Return [x, y] of the center of cell containing provided text 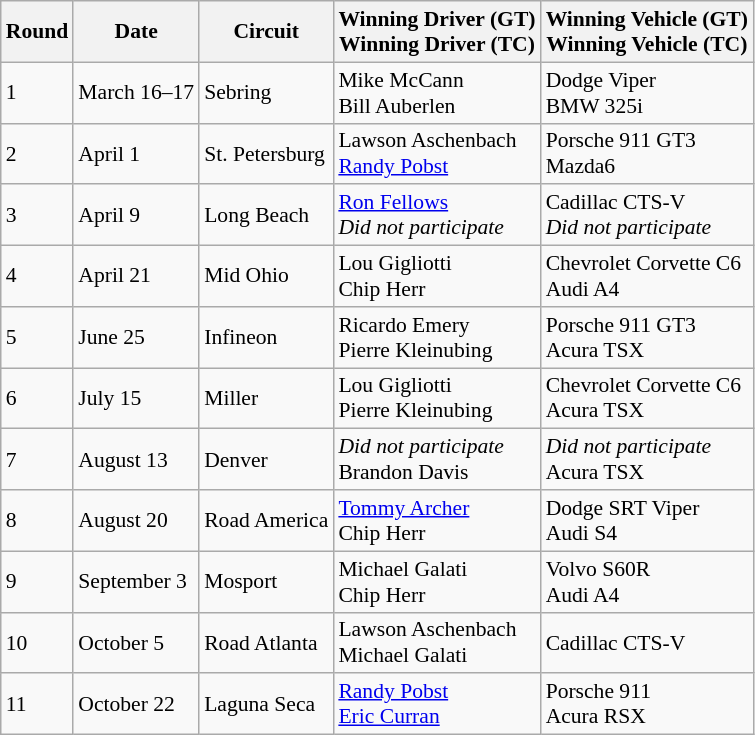
April 21 [136, 276]
Randy PobstEric Curran [436, 704]
Ricardo EmeryPierre Kleinubing [436, 338]
Dodge SRT ViperAudi S4 [647, 520]
10 [38, 642]
Michael GalatiChip Herr [436, 582]
Cadillac CTS-VDid not participate [647, 216]
Lou Gigliotti Chip Herr [436, 276]
Lawson AschenbachRandy Pobst [436, 154]
Mid Ohio [266, 276]
Mike McCannBill Auberlen [436, 92]
Winning Driver (GT)Winning Driver (TC) [436, 32]
St. Petersburg [266, 154]
April 1 [136, 154]
Long Beach [266, 216]
7 [38, 460]
Tommy ArcherChip Herr [436, 520]
October 5 [136, 642]
Infineon [266, 338]
Miller [266, 398]
Porsche 911 GT3Acura TSX [647, 338]
11 [38, 704]
Road America [266, 520]
Mosport [266, 582]
Circuit [266, 32]
Did not participateAcura TSX [647, 460]
Denver [266, 460]
3 [38, 216]
2 [38, 154]
August 20 [136, 520]
Porsche 911Acura RSX [647, 704]
March 16–17 [136, 92]
Chevrolet Corvette C6Audi A4 [647, 276]
Laguna Seca [266, 704]
Cadillac CTS-V [647, 642]
Date [136, 32]
Winning Vehicle (GT)Winning Vehicle (TC) [647, 32]
July 15 [136, 398]
Chevrolet Corvette C6Acura TSX [647, 398]
September 3 [136, 582]
Lawson AschenbachMichael Galati [436, 642]
9 [38, 582]
April 9 [136, 216]
6 [38, 398]
Did not participateBrandon Davis [436, 460]
1 [38, 92]
Dodge ViperBMW 325i [647, 92]
8 [38, 520]
June 25 [136, 338]
Volvo S60RAudi A4 [647, 582]
Lou GigliottiPierre Kleinubing [436, 398]
Ron FellowsDid not participate [436, 216]
5 [38, 338]
Road Atlanta [266, 642]
4 [38, 276]
Porsche 911 GT3Mazda6 [647, 154]
August 13 [136, 460]
Sebring [266, 92]
October 22 [136, 704]
Round [38, 32]
